For the text-containing cell, return its midpoint in (x, y) coordinate format. 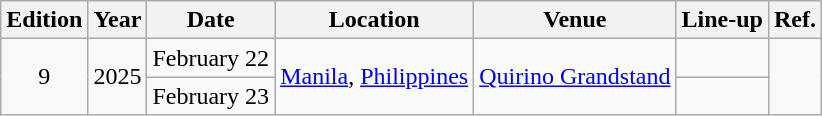
Date (211, 20)
Quirino Grandstand (575, 77)
February 23 (211, 96)
Line-up (722, 20)
9 (44, 77)
2025 (118, 77)
Year (118, 20)
Location (374, 20)
Venue (575, 20)
Edition (44, 20)
Ref. (794, 20)
Manila, Philippines (374, 77)
February 22 (211, 58)
